Extract the (x, y) coordinate from the center of the cell holding the provided text.  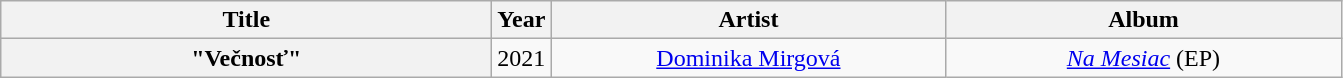
2021 (522, 58)
Artist (748, 20)
Title (246, 20)
Album (1144, 20)
"Večnosť" (246, 58)
Na Mesiac (EP) (1144, 58)
Year (522, 20)
Dominika Mirgová (748, 58)
